Return the (x, y) coordinate for the center point of the cell that contains the specified text.  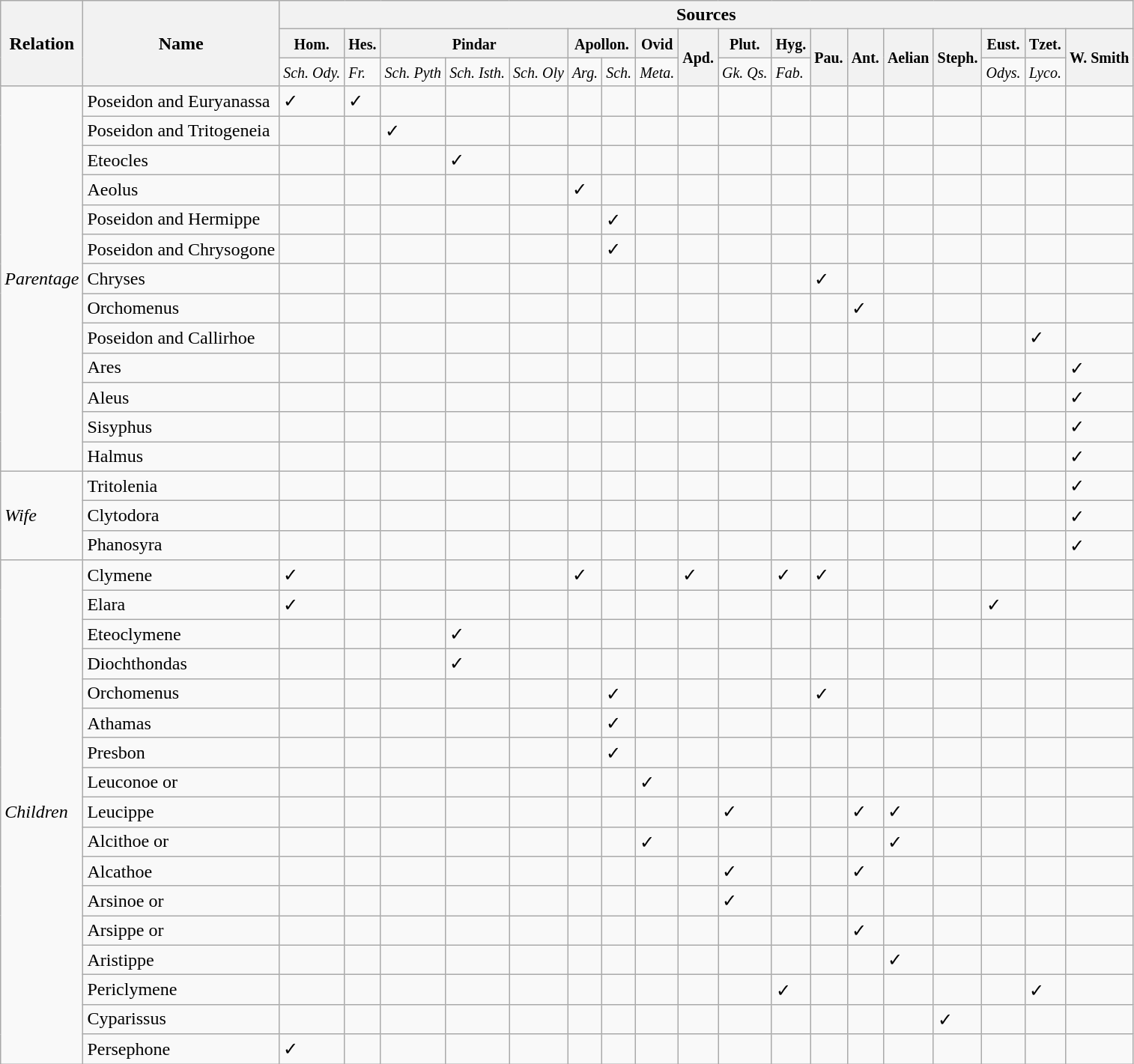
Alcithoe or (181, 842)
Periclymene (181, 990)
Lyco. (1045, 72)
Children (42, 812)
Poseidon and Tritogeneia (181, 130)
Poseidon and Hermippe (181, 219)
Presbon (181, 753)
Sources (706, 15)
Hes. (363, 43)
Tritolenia (181, 486)
Halmus (181, 457)
Fr. (363, 72)
Parentage (42, 279)
Poseidon and Euryanassa (181, 101)
Sisyphus (181, 427)
Plut. (745, 43)
Ant. (865, 58)
Name (181, 43)
Eteocles (181, 160)
Aleus (181, 398)
Wife (42, 515)
Eust. (1004, 43)
Aristippe (181, 960)
Pindar (474, 43)
Relation (42, 43)
Gk. Qs. (745, 72)
Clytodora (181, 516)
Ares (181, 368)
Apollon. (601, 43)
Persephone (181, 1049)
Hyg. (791, 43)
Pau. (828, 58)
Ovid (658, 43)
Athamas (181, 723)
Eteoclymene (181, 634)
Phanosyra (181, 545)
Sch. Ody. (312, 72)
Hom. (312, 43)
Poseidon and Chrysogone (181, 249)
Odys. (1004, 72)
Leucippe (181, 812)
Cyparissus (181, 1019)
Diochthondas (181, 664)
Sch. Oly (539, 72)
Sch. Pyth (413, 72)
Elara (181, 605)
Sch. (619, 72)
Aelian (908, 58)
Poseidon and Callirhoe (181, 338)
Chryses (181, 279)
W. Smith (1099, 58)
Tzet. (1045, 43)
Clymene (181, 575)
Arsippe or (181, 931)
Fab. (791, 72)
Aeolus (181, 190)
Alcathoe (181, 872)
Meta. (658, 72)
Arsinoe or (181, 901)
Apd. (698, 58)
Arg. (584, 72)
Sch. Isth. (478, 72)
Leuconoe or (181, 782)
Steph. (957, 58)
